Detect which cell encompasses the target text, then output its (X, Y) center coordinate. 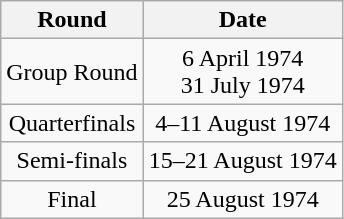
Group Round (72, 72)
25 August 1974 (242, 199)
Date (242, 20)
Final (72, 199)
6 April 197431 July 1974 (242, 72)
Round (72, 20)
15–21 August 1974 (242, 161)
4–11 August 1974 (242, 123)
Quarterfinals (72, 123)
Semi-finals (72, 161)
